Locate the cell with the specified text and output its [x, y] center coordinate. 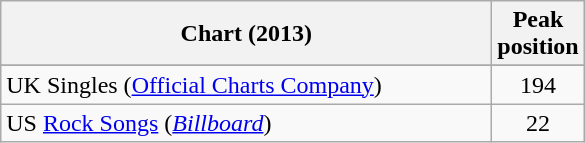
US Rock Songs (Billboard) [246, 123]
UK Singles (Official Charts Company) [246, 85]
Peakposition [538, 34]
194 [538, 85]
22 [538, 123]
Chart (2013) [246, 34]
